Detect which cell encompasses the target text, then output its (x, y) center coordinate. 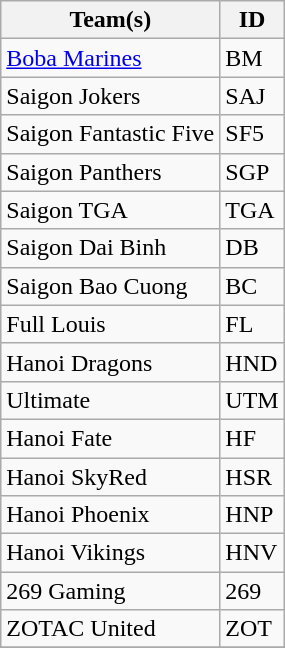
Saigon Dai Binh (110, 248)
ID (252, 20)
Saigon TGA (110, 210)
DB (252, 248)
Hanoi Vikings (110, 553)
UTM (252, 400)
Boba Marines (110, 58)
HF (252, 438)
Hanoi Dragons (110, 362)
Hanoi Fate (110, 438)
HNP (252, 515)
BC (252, 286)
Ultimate (110, 400)
ZOT (252, 629)
Saigon Fantastic Five (110, 134)
ZOTAC United (110, 629)
Saigon Jokers (110, 96)
FL (252, 324)
SAJ (252, 96)
HSR (252, 477)
Full Louis (110, 324)
TGA (252, 210)
Saigon Bao Cuong (110, 286)
SGP (252, 172)
SF5 (252, 134)
269 (252, 591)
HNV (252, 553)
Saigon Panthers (110, 172)
Hanoi Phoenix (110, 515)
BM (252, 58)
⁠Hanoi SkyRed (110, 477)
Team(s) (110, 20)
⁠269 Gaming (110, 591)
HND (252, 362)
